Search for the cell housing the specified text and yield its [X, Y] center coordinate. 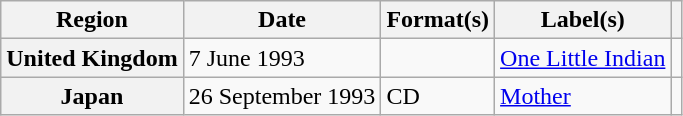
Format(s) [438, 20]
One Little Indian [583, 58]
Date [282, 20]
Region [92, 20]
26 September 1993 [282, 96]
United Kingdom [92, 58]
Label(s) [583, 20]
Japan [92, 96]
7 June 1993 [282, 58]
Mother [583, 96]
CD [438, 96]
